Output the [x, y] coordinate of the center of the cell containing the given text.  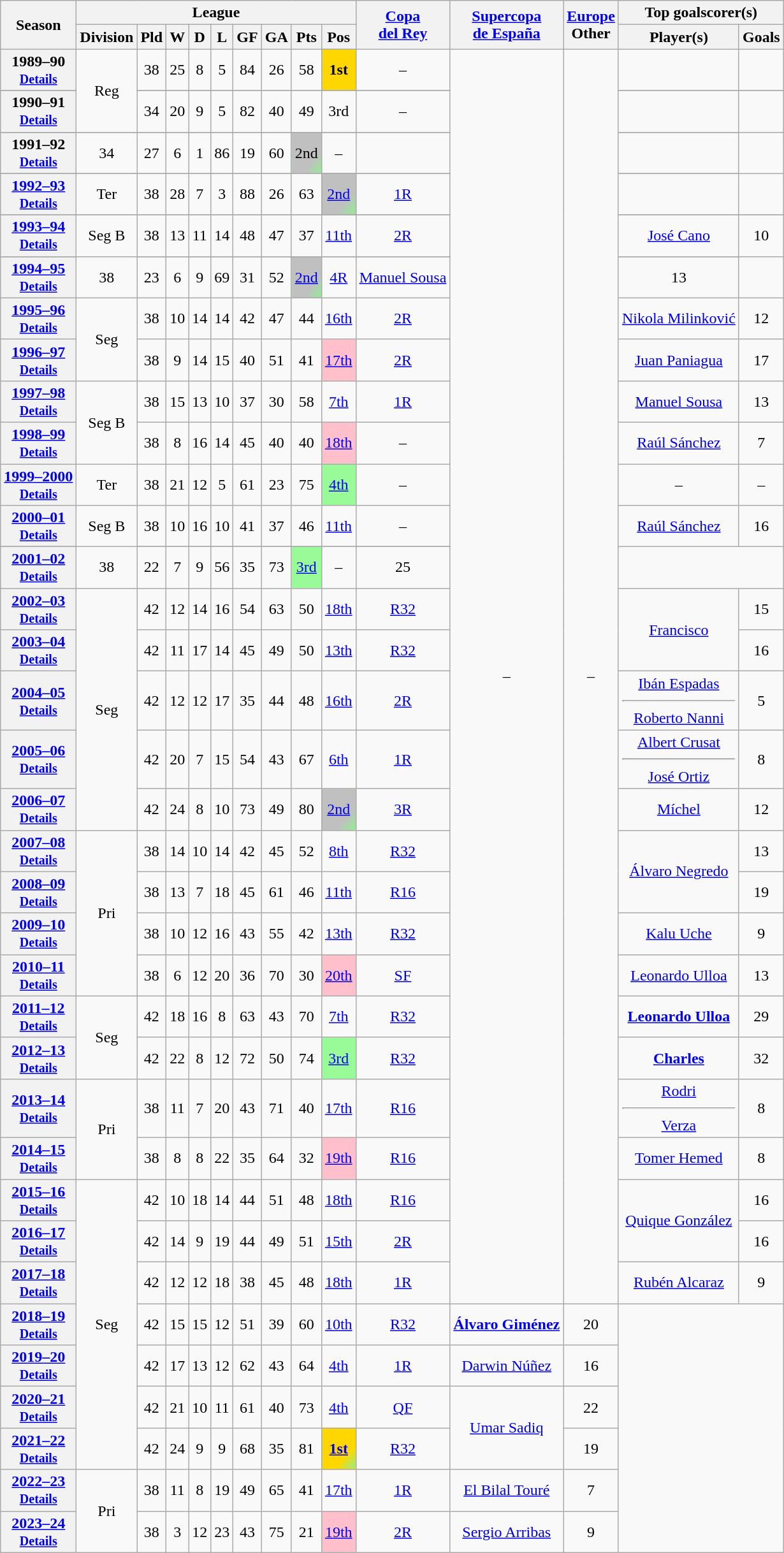
8th [338, 850]
1998–99 Details [38, 442]
RodriVerza [678, 1108]
67 [306, 759]
81 [306, 1448]
2000–01 Details [38, 527]
1992–93 Details [38, 194]
2008–09 Details [38, 893]
74 [306, 1058]
GF [247, 37]
Sergio Arribas [507, 1531]
27 [152, 153]
2014–15 Details [38, 1158]
Tomer Hemed [678, 1158]
Player(s) [678, 37]
2011–12 Details [38, 1016]
2022–23 Details [38, 1491]
2019–20 Details [38, 1366]
W [177, 37]
League [216, 13]
Quique González [678, 1221]
GA [277, 37]
82 [247, 111]
1989–90 Details [38, 70]
Goals [761, 37]
José Cano [678, 236]
4R [338, 277]
2013–14 Details [38, 1108]
Francisco [678, 630]
Top goalscorer(s) [701, 13]
Supercopade España [507, 25]
86 [222, 153]
Nikola Milinković [678, 319]
56 [222, 567]
1995–96 Details [38, 319]
2005–06 Details [38, 759]
1990–91 Details [38, 111]
Álvaro Giménez [507, 1325]
69 [222, 277]
2020–21 Details [38, 1408]
EuropeOther [592, 25]
2015–16 Details [38, 1200]
Pts [306, 37]
39 [277, 1325]
Pos [338, 37]
2012–13 Details [38, 1058]
Juan Paniagua [678, 360]
20th [338, 975]
Albert CrusatJosé Ortiz [678, 759]
2004–05 Details [38, 701]
71 [277, 1108]
28 [177, 194]
2006–07 Details [38, 810]
1997–98 Details [38, 402]
1994–95 Details [38, 277]
2016–17 Details [38, 1242]
3R [403, 810]
Charles [678, 1058]
SF [403, 975]
10th [338, 1325]
1993–94 Details [38, 236]
1999–2000 Details [38, 485]
88 [247, 194]
80 [306, 810]
2003–04 Details [38, 650]
Rubén Alcaraz [678, 1283]
68 [247, 1448]
2017–18 Details [38, 1283]
Umar Sadiq [507, 1428]
Álvaro Negredo [678, 871]
Copadel Rey [403, 25]
65 [277, 1491]
15th [338, 1242]
Ibán EspadasRoberto Nanni [678, 701]
Season [38, 25]
55 [277, 933]
QF [403, 1408]
Kalu Uche [678, 933]
2001–02 Details [38, 567]
Darwin Núñez [507, 1366]
2007–08 Details [38, 850]
2018–19 Details [38, 1325]
72 [247, 1058]
84 [247, 70]
2009–10 Details [38, 933]
L [222, 37]
Division [107, 37]
36 [247, 975]
Reg [107, 91]
1 [200, 153]
1996–97 Details [38, 360]
2010–11 Details [38, 975]
1991–92 Details [38, 153]
6th [338, 759]
D [200, 37]
2021–22 Details [38, 1448]
62 [247, 1366]
2023–24 Details [38, 1531]
Pld [152, 37]
Míchel [678, 810]
31 [247, 277]
2002–03 Details [38, 609]
El Bilal Touré [507, 1491]
29 [761, 1016]
